Capture the cell that displays the provided text and extract its [X, Y] central coordinate. 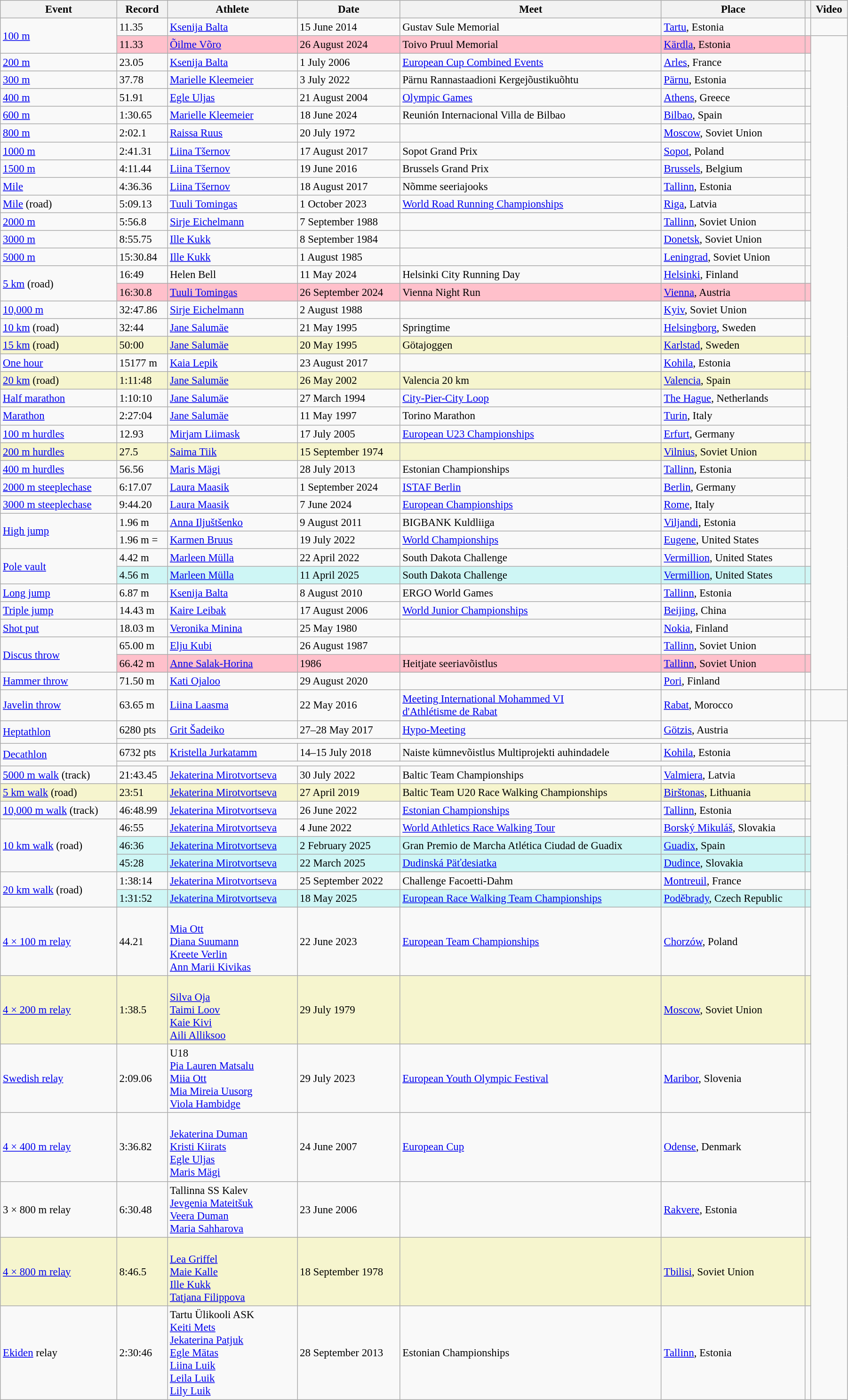
7 June 2024 [349, 505]
18 June 2024 [349, 115]
The Hague, Netherlands [733, 398]
50:00 [142, 345]
22 March 2025 [349, 863]
Vilnius, Soviet Union [733, 452]
European Team Championships [531, 942]
63.65 m [142, 706]
37.78 [142, 80]
Date [349, 9]
U18Pia Lauren MatsaluMiia OttMia Mireia UusorgViola Hambidge [232, 1079]
Lea GriffelMaie KalleIlle KukkTatjana Filippova [232, 1272]
3 July 2022 [349, 80]
6:17.07 [142, 487]
Swedish relay [59, 1079]
8:46.5 [142, 1272]
ISTAF Berlin [531, 487]
Tartu, Estonia [733, 27]
Arles, France [733, 63]
2 August 1988 [349, 310]
10 km (road) [59, 328]
Maris Mägi [232, 469]
World Junior Championships [531, 611]
2:27:04 [142, 416]
22 June 2023 [349, 942]
71.50 m [142, 682]
1 September 2024 [349, 487]
46:36 [142, 845]
Javelin throw [59, 706]
Montreuil, France [733, 881]
Meeting International Mohammed VI d'Athlétisme de Rabat [531, 706]
400 m [59, 98]
Mile [59, 186]
Springtime [531, 328]
19 June 2016 [349, 168]
Meet [531, 9]
21:43.45 [142, 775]
Helsinki, Finland [733, 275]
28 September 2013 [349, 1352]
7 September 1988 [349, 222]
28 July 2013 [349, 469]
600 m [59, 115]
5:09.13 [142, 204]
1:38.5 [142, 1010]
29 August 2020 [349, 682]
Valencia, Spain [733, 381]
Anne Salak-Horina [232, 664]
Kyiv, Soviet Union [733, 310]
65.00 m [142, 646]
29 July 1979 [349, 1010]
Maribor, Slovenia [733, 1079]
Kaire Leibak [232, 611]
Ekiden relay [59, 1352]
Gran Premio de Marcha Atlética Ciudad de Guadix [531, 845]
20 km walk (road) [59, 890]
26 August 2024 [349, 45]
Tallinna SS KalevJevgenia MateitšukVeera DumanMaria Sahharova [232, 1209]
Baltic Team U20 Race Walking Championships [531, 793]
1:31:52 [142, 899]
9:44.20 [142, 505]
Kärdla, Estonia [733, 45]
Guadix, Spain [733, 845]
Liina Laasma [232, 706]
46:55 [142, 828]
6.87 m [142, 593]
Triple jump [59, 611]
World Athletics Race Walking Tour [531, 828]
100 m hurdles [59, 434]
Brussels Grand Prix [531, 168]
European Youth Olympic Festival [531, 1079]
4 × 200 m relay [59, 1010]
4 × 800 m relay [59, 1272]
32:47.86 [142, 310]
1.96 m = [142, 540]
14–15 July 2018 [349, 752]
Video [829, 9]
Challenge Facoetti-Dahm [531, 881]
Valencia 20 km [531, 381]
18 May 2025 [349, 899]
8 September 1984 [349, 239]
Helsinki City Running Day [531, 275]
Mirjam Liimask [232, 434]
Beijing, China [733, 611]
Chorzów, Poland [733, 942]
20 May 1995 [349, 345]
Heitjate seeriavõistlus [531, 664]
4:36.36 [142, 186]
3 × 800 m relay [59, 1209]
Hammer throw [59, 682]
26 September 2024 [349, 292]
Tartu Ülikooli ASKKeiti MetsJekaterina PatjukEgle MätasLiina LuikLeila LuikLily Luik [232, 1352]
25 May 1980 [349, 628]
22 May 2016 [349, 706]
Toivo Pruul Memorial [531, 45]
Olympic Games [531, 98]
25 September 2022 [349, 881]
15177 m [142, 363]
Silva OjaTaimi LoovKaie KiviAili Alliksoo [232, 1010]
Place [733, 9]
2:02.1 [142, 133]
Kaia Lepik [232, 363]
Poděbrady, Czech Republic [733, 899]
1:11:48 [142, 381]
21 August 2004 [349, 98]
26 August 1987 [349, 646]
2000 m steeplechase [59, 487]
Saima Tiik [232, 452]
30 July 2022 [349, 775]
Athens, Greece [733, 98]
Pärnu, Estonia [733, 80]
6280 pts [142, 730]
11 May 1997 [349, 416]
200 m [59, 63]
19 July 2022 [349, 540]
5000 m walk (track) [59, 775]
1 October 2023 [349, 204]
4.56 m [142, 575]
6:30.48 [142, 1209]
Karlstad, Sweden [733, 345]
Heptathlon [59, 732]
Sopot Grand Prix [531, 151]
20 July 1972 [349, 133]
11 May 2024 [349, 275]
11 April 2025 [349, 575]
Decathlon [59, 755]
Donetsk, Soviet Union [733, 239]
15 km (road) [59, 345]
27 March 1994 [349, 398]
4.42 m [142, 557]
24 June 2007 [349, 1147]
21 May 1995 [349, 328]
46:48.99 [142, 810]
17 August 2017 [349, 151]
100 m [59, 36]
European Race Walking Team Championships [531, 899]
18 September 1978 [349, 1272]
Dudinská Päťdesiatka [531, 863]
Brussels, Belgium [733, 168]
Odense, Denmark [733, 1147]
Elju Kubi [232, 646]
Vienna, Austria [733, 292]
1.96 m [142, 522]
2:30:46 [142, 1352]
Kristella Jurkatamm [232, 752]
Half marathon [59, 398]
51.91 [142, 98]
European Cup [531, 1147]
Record [142, 9]
Rabat, Morocco [733, 706]
4:11.44 [142, 168]
11.33 [142, 45]
8 August 2010 [349, 593]
Pori, Finland [733, 682]
Nokia, Finland [733, 628]
27–28 May 2017 [349, 730]
11.35 [142, 27]
5 km (road) [59, 283]
3000 m steeplechase [59, 505]
6732 pts [142, 752]
One hour [59, 363]
15 June 2014 [349, 27]
9 August 2011 [349, 522]
Reunión Internacional Villa de Bilbao [531, 115]
Grit Šadeiko [232, 730]
200 m hurdles [59, 452]
World Championships [531, 540]
400 m hurdles [59, 469]
15 September 1974 [349, 452]
45:28 [142, 863]
29 July 2023 [349, 1079]
2000 m [59, 222]
26 May 2002 [349, 381]
BIGBANK Kuldliiga [531, 522]
Mile (road) [59, 204]
Hypo-Meeting [531, 730]
Shot put [59, 628]
Sopot, Poland [733, 151]
1:10:10 [142, 398]
2:09.06 [142, 1079]
Kati Ojaloo [232, 682]
800 m [59, 133]
14.43 m [142, 611]
Rakvere, Estonia [733, 1209]
Riga, Latvia [733, 204]
Leningrad, Soviet Union [733, 257]
3:36.82 [142, 1147]
1:30.65 [142, 115]
1:38:14 [142, 881]
Valmiera, Latvia [733, 775]
27 April 2019 [349, 793]
17 July 2005 [349, 434]
European Championships [531, 505]
1500 m [59, 168]
Pole vault [59, 566]
Birštonas, Lithuania [733, 793]
European U23 Championships [531, 434]
18.03 m [142, 628]
Athlete [232, 9]
12.93 [142, 434]
16:30.8 [142, 292]
23:51 [142, 793]
4 × 100 m relay [59, 942]
Egle Uljas [232, 98]
1986 [349, 664]
10,000 m [59, 310]
10,000 m walk (track) [59, 810]
Götajoggen [531, 345]
2:41.31 [142, 151]
Bilbao, Spain [733, 115]
66.42 m [142, 664]
16:49 [142, 275]
Berlin, Germany [733, 487]
Anna Iljuštšenko [232, 522]
Veronika Minina [232, 628]
Jekaterina DumanKristi KiiratsEgle UljasMaris Mägi [232, 1147]
ERGO World Games [531, 593]
5 km walk (road) [59, 793]
20 km (road) [59, 381]
Long jump [59, 593]
Event [59, 9]
Õilme Võro [232, 45]
Baltic Team Championships [531, 775]
32:44 [142, 328]
Turin, Italy [733, 416]
1 August 1985 [349, 257]
High jump [59, 531]
10 km walk (road) [59, 846]
17 August 2006 [349, 611]
City-Pier-City Loop [531, 398]
World Road Running Championships [531, 204]
26 June 2022 [349, 810]
Helsingborg, Sweden [733, 328]
23.05 [142, 63]
27.5 [142, 452]
8:55.75 [142, 239]
5:56.8 [142, 222]
23 June 2006 [349, 1209]
1 July 2006 [349, 63]
Tbilisi, Soviet Union [733, 1272]
Nõmme seeriajooks [531, 186]
Rome, Italy [733, 505]
Dudince, Slovakia [733, 863]
Torino Marathon [531, 416]
Mia OttDiana SuumannKreete VerlinAnn Marii Kivikas [232, 942]
23 August 2017 [349, 363]
5000 m [59, 257]
22 April 2022 [349, 557]
1000 m [59, 151]
44.21 [142, 942]
European Cup Combined Events [531, 63]
Raissa Ruus [232, 133]
Borský Mikuláš, Slovakia [733, 828]
Karmen Bruus [232, 540]
Helen Bell [232, 275]
18 August 2017 [349, 186]
2 February 2025 [349, 845]
Viljandi, Estonia [733, 522]
Marathon [59, 416]
Discus throw [59, 655]
3000 m [59, 239]
4 June 2022 [349, 828]
4 × 400 m relay [59, 1147]
Gustav Sule Memorial [531, 27]
Götzis, Austria [733, 730]
Naiste kümnevõistlus Multiprojekti auhindadele [531, 752]
Erfurt, Germany [733, 434]
56.56 [142, 469]
300 m [59, 80]
Pärnu Rannastaadioni Kergejõustikuõhtu [531, 80]
15:30.84 [142, 257]
Vienna Night Run [531, 292]
Eugene, United States [733, 540]
